Capture the cell that displays the provided text and extract its [x, y] central coordinate. 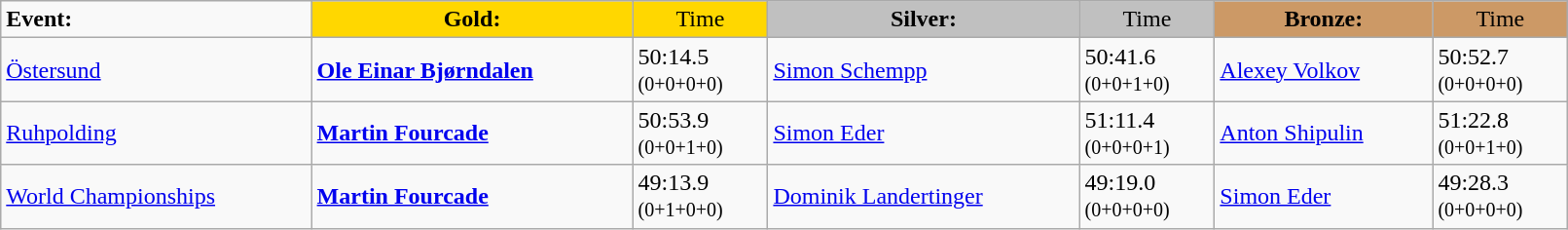
50:14.5(0+0+0+0) [701, 70]
Östersund [156, 70]
49:13.9(0+1+0+0) [701, 197]
50:53.9(0+0+1+0) [701, 133]
Event: [156, 19]
Dominik Landertinger [924, 197]
Bronze: [1324, 19]
51:22.8(0+0+1+0) [1501, 133]
Ole Einar Bjørndalen [472, 70]
49:28.3(0+0+0+0) [1501, 197]
Alexey Volkov [1324, 70]
49:19.0(0+0+0+0) [1147, 197]
Silver: [924, 19]
Anton Shipulin [1324, 133]
World Championships [156, 197]
Simon Schempp [924, 70]
51:11.4(0+0+0+1) [1147, 133]
50:41.6(0+0+1+0) [1147, 70]
Gold: [472, 19]
50:52.7(0+0+0+0) [1501, 70]
Ruhpolding [156, 133]
